Scan for the cell matching the given text and deliver its [X, Y] coordinate at center. 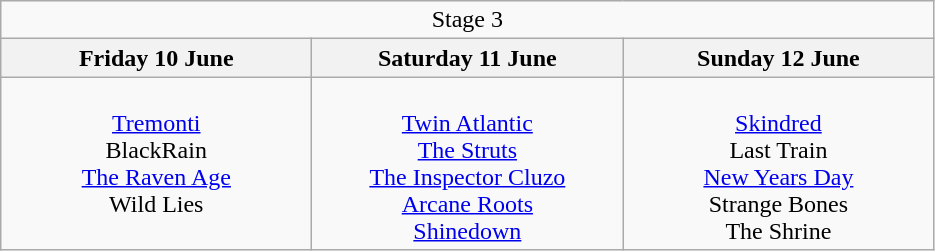
Tremonti BlackRain The Raven Age Wild Lies [156, 164]
Skindred Last Train New Years Day Strange Bones The Shrine [778, 164]
Twin Atlantic The Struts The Inspector Cluzo Arcane Roots Shinedown [468, 164]
Saturday 11 June [468, 58]
Sunday 12 June [778, 58]
Stage 3 [468, 20]
Friday 10 June [156, 58]
